Identify which cell holds the provided text, then report its [X, Y] central coordinate. 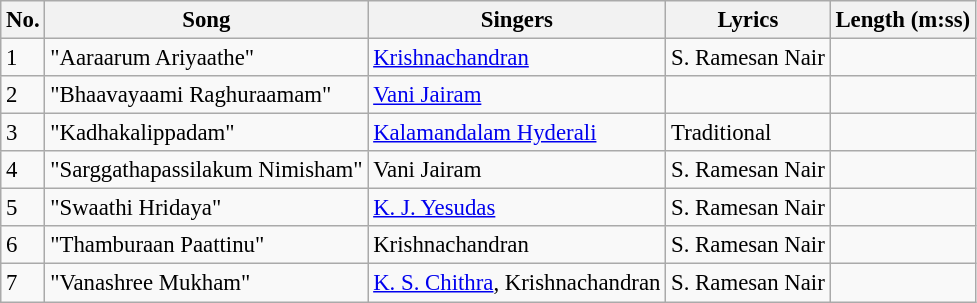
"Vanashree Mukham" [206, 283]
"Thamburaan Paattinu" [206, 245]
Length (m:ss) [902, 20]
K. J. Yesudas [517, 208]
Song [206, 20]
Lyrics [748, 20]
"Bhaavayaami Raghuraamam" [206, 95]
2 [23, 95]
5 [23, 208]
6 [23, 245]
Kalamandalam Hyderali [517, 133]
Singers [517, 20]
"Swaathi Hridaya" [206, 208]
"Aaraarum Ariyaathe" [206, 58]
"Sarggathapassilakum Nimisham" [206, 170]
No. [23, 20]
3 [23, 133]
"Kadhakalippadam" [206, 133]
7 [23, 283]
K. S. Chithra, Krishnachandran [517, 283]
1 [23, 58]
4 [23, 170]
Traditional [748, 133]
